Provide the [X, Y] coordinate of the cell's center where the given text is located.  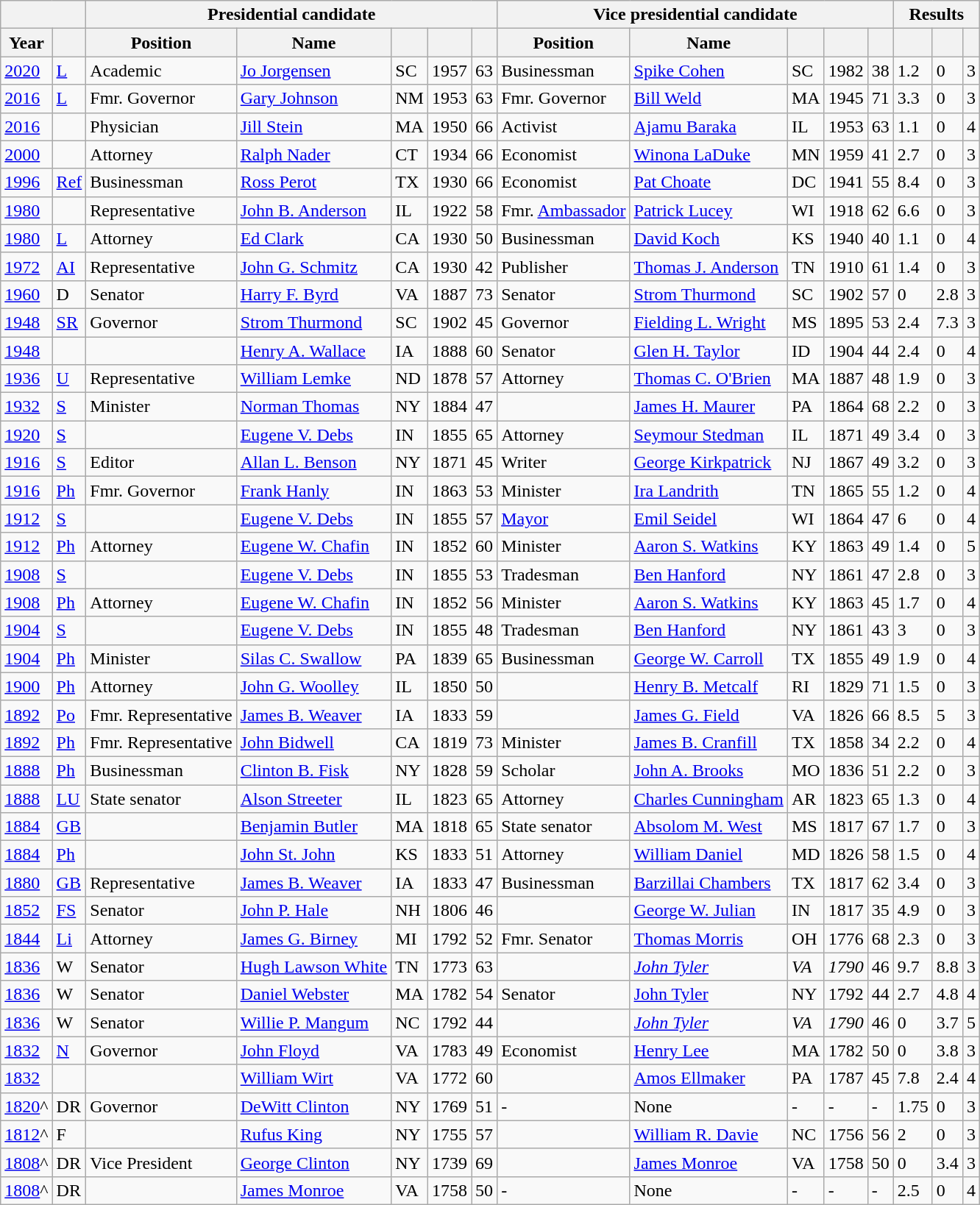
7.3 [948, 322]
AR [806, 798]
Patrick Lucey [709, 210]
N [69, 1051]
1996 [26, 182]
1865 [846, 491]
1812^ [26, 1134]
1755 [449, 1134]
Mayor [564, 519]
Presidential candidate [291, 15]
9.7 [912, 967]
John A. Brooks [709, 770]
Fielding L. Wright [709, 322]
CT [410, 154]
Barzillai Chambers [709, 883]
3.8 [948, 1051]
2.5 [912, 1190]
Alson Streeter [313, 798]
42 [484, 266]
1820^ [26, 1106]
1819 [449, 742]
1936 [26, 379]
Benjamin Butler [313, 827]
Activist [564, 127]
41 [880, 154]
1910 [846, 266]
Absolom M. West [709, 827]
George Kirkpatrick [709, 463]
U [69, 379]
DC [806, 182]
1950 [449, 127]
Ross Perot [313, 182]
1769 [449, 1106]
34 [880, 742]
DeWitt Clinton [313, 1106]
1982 [846, 71]
1844 [26, 939]
James G. Field [709, 714]
1839 [449, 658]
1739 [449, 1162]
61 [880, 266]
38 [880, 71]
NH [410, 911]
MD [806, 855]
40 [880, 238]
D [69, 294]
1945 [846, 99]
William Lemke [313, 379]
43 [880, 630]
George W. Julian [709, 911]
John Floyd [313, 1051]
Fmr. Ambassador [564, 210]
James G. Birney [313, 939]
1922 [449, 210]
LU [69, 798]
Ref [69, 182]
Hugh Lawson White [313, 967]
Ed Clark [313, 238]
Thomas C. O'Brien [709, 379]
ID [806, 351]
1880 [26, 883]
Amos Ellmaker [709, 1078]
1787 [846, 1078]
John Bidwell [313, 742]
Academic [161, 71]
Henry Lee [709, 1051]
George W. Carroll [709, 658]
SR [69, 322]
6 [912, 519]
John B. Anderson [313, 210]
8.5 [912, 714]
Clinton B. Fisk [313, 770]
David Koch [709, 238]
Vice President [161, 1162]
Glen H. Taylor [709, 351]
James B. Cranfill [709, 742]
69 [484, 1162]
Allan L. Benson [313, 463]
OH [806, 939]
John P. Hale [313, 911]
Vice presidential candidate [696, 15]
NM [410, 99]
John G. Schmitz [313, 266]
4.9 [912, 911]
1934 [449, 154]
1960 [26, 294]
3.2 [912, 463]
1941 [846, 182]
Winona LaDuke [709, 154]
Fmr. Senator [564, 939]
1.75 [912, 1106]
67 [880, 827]
John G. Woolley [313, 686]
Physician [161, 127]
1918 [846, 210]
52 [484, 939]
Daniel Webster [313, 995]
Henry A. Wallace [313, 351]
1959 [846, 154]
Emil Seidel [709, 519]
Po [69, 714]
1756 [846, 1134]
1867 [846, 463]
2.3 [912, 939]
Ajamu Baraka [709, 127]
William R. Davie [709, 1134]
8.4 [912, 182]
7.8 [912, 1078]
AI [69, 266]
Ralph Nader [313, 154]
1.3 [912, 798]
Writer [564, 463]
MN [806, 154]
Frank Hanly [313, 491]
John St. John [313, 855]
Harry F. Byrd [313, 294]
1940 [846, 238]
Norman Thomas [313, 407]
1957 [449, 71]
3.7 [948, 1023]
Scholar [564, 770]
1828 [449, 770]
FS [69, 911]
1776 [846, 939]
6.6 [912, 210]
1850 [449, 686]
Bill Weld [709, 99]
Thomas Morris [709, 939]
3.3 [912, 99]
Thomas J. Anderson [709, 266]
1895 [846, 322]
Year [26, 43]
Li [69, 939]
NJ [806, 463]
MO [806, 770]
1773 [449, 967]
1932 [26, 407]
54 [484, 995]
Jo Jorgensen [313, 71]
ND [410, 379]
Publisher [564, 266]
RI [806, 686]
MI [410, 939]
1858 [846, 742]
Pat Choate [709, 182]
Henry B. Metcalf [709, 686]
Results [936, 15]
1783 [449, 1051]
Silas C. Swallow [313, 658]
James H. Maurer [709, 407]
1806 [449, 911]
Charles Cunningham [709, 798]
1772 [449, 1078]
1920 [26, 435]
Editor [161, 463]
1878 [449, 379]
1818 [449, 827]
1972 [26, 266]
2000 [26, 154]
George Clinton [313, 1162]
Ira Landrith [709, 491]
Spike Cohen [709, 71]
Willie P. Mangum [313, 1023]
F [69, 1134]
2020 [26, 71]
8.8 [948, 967]
1829 [846, 686]
4.8 [948, 995]
Rufus King [313, 1134]
1900 [26, 686]
35 [880, 911]
2 [912, 1134]
Jill Stein [313, 127]
Gary Johnson [313, 99]
Seymour Stedman [709, 435]
William Wirt [313, 1078]
William Daniel [709, 855]
